Search for the cell housing the specified text and yield its (X, Y) center coordinate. 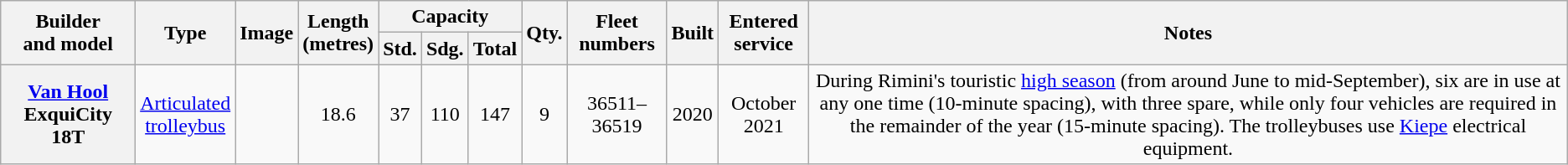
Built (693, 33)
Builderand model (69, 33)
Sdg. (445, 49)
Length(metres) (338, 33)
110 (445, 114)
37 (400, 114)
Fleet numbers (616, 33)
Enteredservice (764, 33)
18.6 (338, 114)
Total (495, 49)
36511–36519 (616, 114)
Articulatedtrolleybus (186, 114)
October 2021 (764, 114)
Qty. (544, 33)
Type (186, 33)
Capacity (451, 17)
147 (495, 114)
2020 (693, 114)
Image (266, 33)
Van Hool ExquiCity 18T (69, 114)
Std. (400, 49)
Notes (1189, 33)
9 (544, 114)
